Determine the [X, Y] coordinate at the center of the cell enclosing the given text.  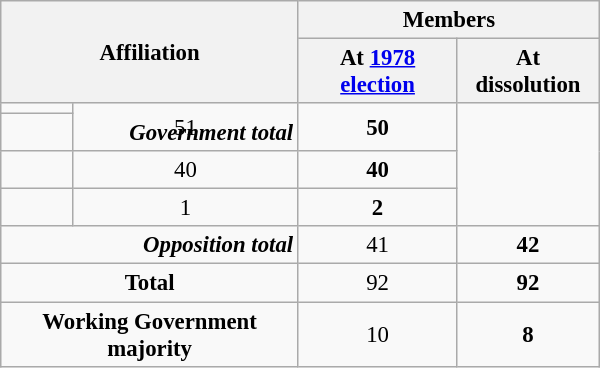
At dissolution [528, 72]
Affiliation [150, 52]
8 [528, 334]
Government total [150, 133]
Total [150, 283]
Members [448, 20]
1 [185, 208]
At 1978 election [377, 72]
2 [377, 208]
42 [528, 245]
Working Government majority [150, 334]
10 [377, 334]
50 [377, 127]
Opposition total [150, 245]
51 [185, 127]
41 [377, 245]
